Return [x, y] of the center of cell containing provided text 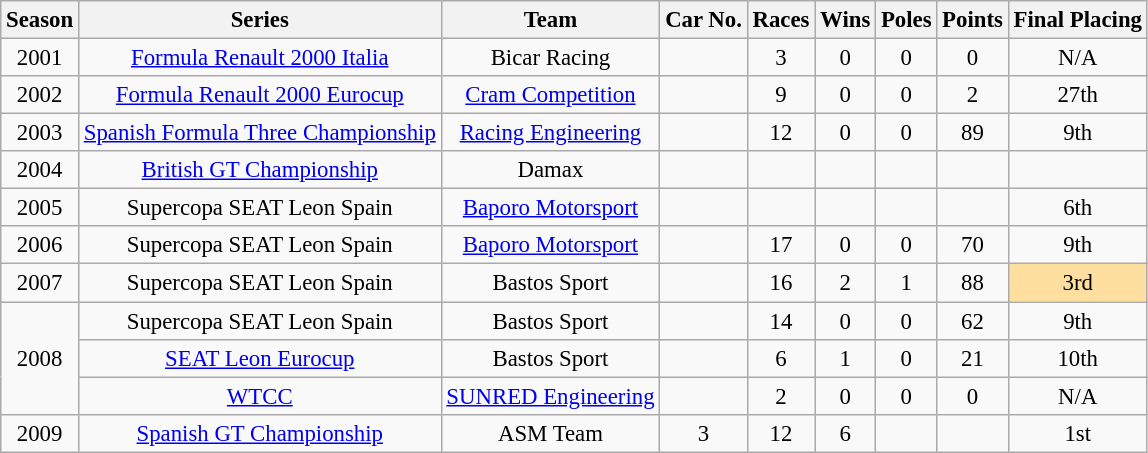
Spanish Formula Three Championship [260, 133]
WTCC [260, 396]
Cram Competition [550, 95]
Formula Renault 2000 Italia [260, 58]
2006 [40, 245]
16 [781, 283]
Series [260, 20]
2007 [40, 283]
ASM Team [550, 433]
2002 [40, 95]
Damax [550, 170]
SEAT Leon Eurocup [260, 358]
British GT Championship [260, 170]
3rd [1078, 283]
27th [1078, 95]
2001 [40, 58]
89 [972, 133]
Points [972, 20]
9 [781, 95]
Spanish GT Championship [260, 433]
1st [1078, 433]
2003 [40, 133]
2004 [40, 170]
62 [972, 321]
Formula Renault 2000 Eurocup [260, 95]
88 [972, 283]
Bicar Racing [550, 58]
Car No. [704, 20]
21 [972, 358]
14 [781, 321]
10th [1078, 358]
Races [781, 20]
2005 [40, 208]
2008 [40, 358]
SUNRED Engineering [550, 396]
Season [40, 20]
70 [972, 245]
6th [1078, 208]
Poles [906, 20]
Team [550, 20]
Wins [846, 20]
17 [781, 245]
2009 [40, 433]
Racing Engineering [550, 133]
Final Placing [1078, 20]
